Detect which cell encompasses the target text, then output its (X, Y) center coordinate. 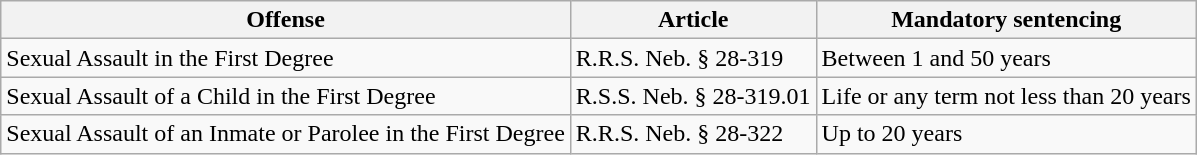
Article (693, 20)
Sexual Assault of a Child in the First Degree (286, 96)
R.R.S. Neb. § 28-319 (693, 58)
Offense (286, 20)
Sexual Assault in the First Degree (286, 58)
R.S.S. Neb. § 28-319.01 (693, 96)
R.R.S. Neb. § 28-322 (693, 134)
Between 1 and 50 years (1006, 58)
Up to 20 years (1006, 134)
Life or any term not less than 20 years (1006, 96)
Sexual Assault of an Inmate or Parolee in the First Degree (286, 134)
Mandatory sentencing (1006, 20)
